Provide the [x, y] coordinate of the cell's center where the given text is located.  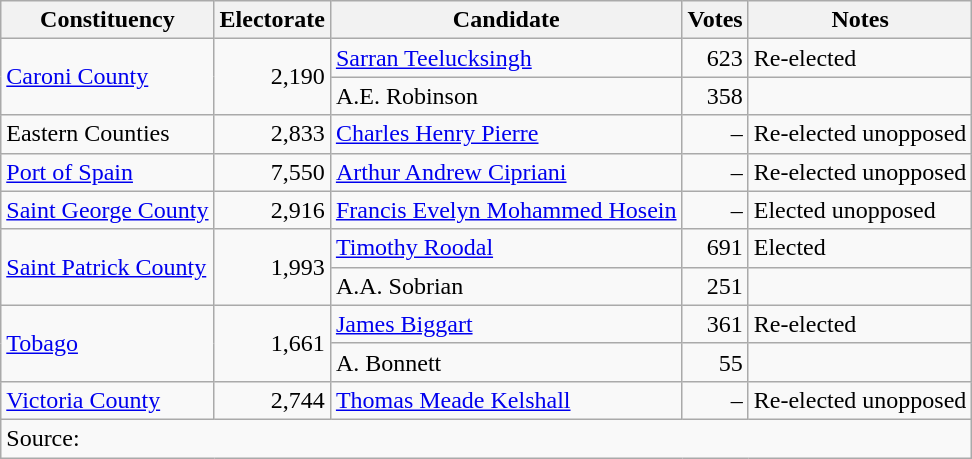
Sarran Teelucksingh [506, 58]
2,744 [272, 400]
A. Bonnett [506, 362]
Saint Patrick County [108, 267]
Constituency [108, 20]
Thomas Meade Kelshall [506, 400]
623 [715, 58]
Saint George County [108, 210]
Port of Spain [108, 172]
55 [715, 362]
Votes [715, 20]
Eastern Counties [108, 134]
Timothy Roodal [506, 248]
7,550 [272, 172]
Charles Henry Pierre [506, 134]
361 [715, 324]
1,661 [272, 343]
Source: [486, 438]
Notes [860, 20]
Victoria County [108, 400]
Arthur Andrew Cipriani [506, 172]
A.E. Robinson [506, 96]
Francis Evelyn Mohammed Hosein [506, 210]
1,993 [272, 267]
251 [715, 286]
Elected [860, 248]
Tobago [108, 343]
358 [715, 96]
James Biggart [506, 324]
Candidate [506, 20]
A.A. Sobrian [506, 286]
691 [715, 248]
2,833 [272, 134]
Caroni County [108, 77]
Electorate [272, 20]
2,916 [272, 210]
2,190 [272, 77]
Elected unopposed [860, 210]
